Find where the given text appears and provide that cell's center as [x, y] coordinate. 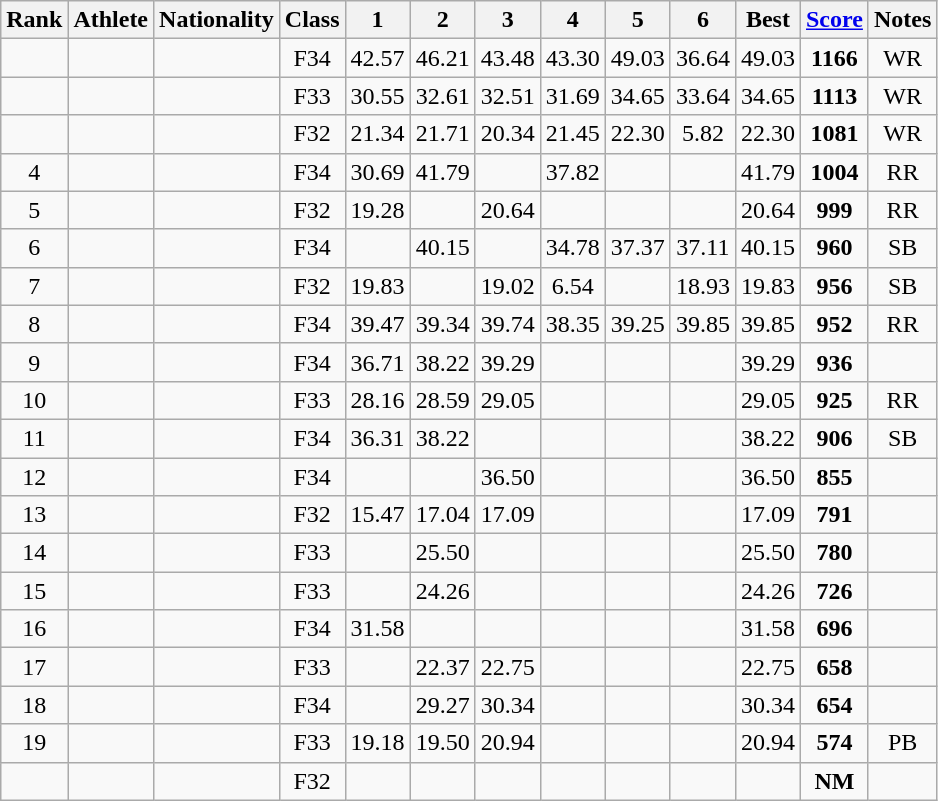
37.82 [572, 172]
NM [834, 781]
43.30 [572, 58]
855 [834, 477]
31.69 [572, 96]
14 [34, 553]
PB [902, 743]
15 [34, 591]
1004 [834, 172]
6.54 [572, 286]
19.18 [378, 743]
726 [834, 591]
696 [834, 629]
17.04 [442, 515]
21.45 [572, 134]
37.37 [638, 248]
791 [834, 515]
29.27 [442, 705]
37.11 [702, 248]
30.69 [378, 172]
28.16 [378, 400]
3 [508, 20]
22.37 [442, 667]
8 [34, 324]
18 [34, 705]
925 [834, 400]
9 [34, 362]
33.64 [702, 96]
36.64 [702, 58]
21.34 [378, 134]
13 [34, 515]
17 [34, 667]
5.82 [702, 134]
999 [834, 210]
36.71 [378, 362]
10 [34, 400]
39.74 [508, 324]
12 [34, 477]
574 [834, 743]
46.21 [442, 58]
39.25 [638, 324]
7 [34, 286]
1081 [834, 134]
1 [378, 20]
43.48 [508, 58]
952 [834, 324]
960 [834, 248]
20.34 [508, 134]
30.55 [378, 96]
32.51 [508, 96]
Rank [34, 20]
38.35 [572, 324]
19.50 [442, 743]
39.34 [442, 324]
28.59 [442, 400]
39.47 [378, 324]
11 [34, 438]
654 [834, 705]
16 [34, 629]
Notes [902, 20]
15.47 [378, 515]
2 [442, 20]
19 [34, 743]
19.28 [378, 210]
Athlete [111, 20]
936 [834, 362]
956 [834, 286]
Score [834, 20]
780 [834, 553]
Best [768, 20]
19.02 [508, 286]
34.78 [572, 248]
32.61 [442, 96]
18.93 [702, 286]
42.57 [378, 58]
Class [312, 20]
1113 [834, 96]
36.31 [378, 438]
658 [834, 667]
906 [834, 438]
21.71 [442, 134]
1166 [834, 58]
Nationality [217, 20]
